Determine the [x, y] coordinate at the center of the cell enclosing the given text.  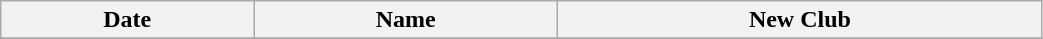
Date [128, 20]
New Club [800, 20]
Name [406, 20]
